Scan for the cell matching the given text and deliver its (x, y) coordinate at center. 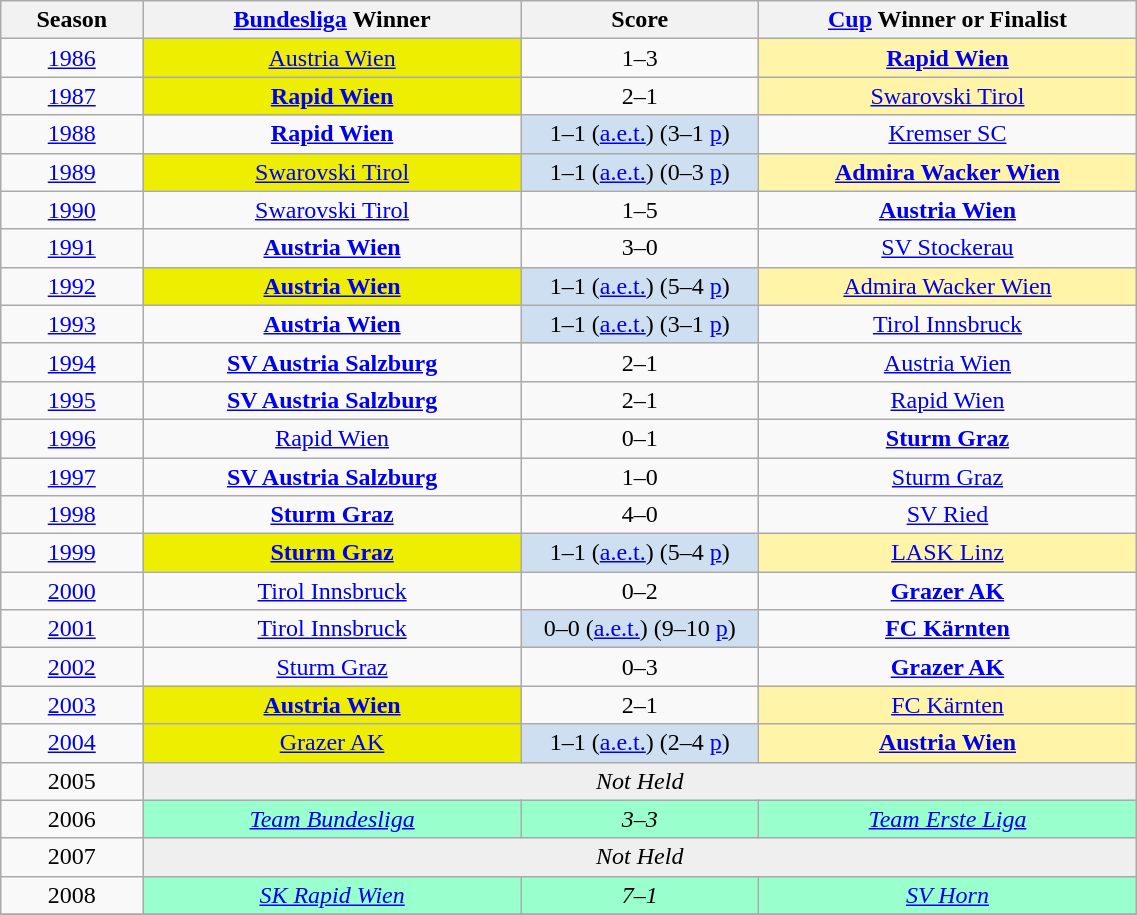
2002 (72, 667)
1989 (72, 172)
7–1 (640, 895)
0–2 (640, 591)
1–5 (640, 210)
1–0 (640, 477)
0–3 (640, 667)
Cup Winner or Finalist (948, 20)
1993 (72, 324)
Team Erste Liga (948, 819)
1987 (72, 96)
1990 (72, 210)
SK Rapid Wien (332, 895)
1988 (72, 134)
0–0 (a.e.t.) (9–10 p) (640, 629)
1994 (72, 362)
1986 (72, 58)
2007 (72, 857)
1–1 (a.e.t.) (0–3 p) (640, 172)
2006 (72, 819)
3–3 (640, 819)
2005 (72, 781)
Season (72, 20)
Team Bundesliga (332, 819)
2008 (72, 895)
2000 (72, 591)
4–0 (640, 515)
SV Stockerau (948, 248)
1995 (72, 400)
2001 (72, 629)
LASK Linz (948, 553)
1992 (72, 286)
1997 (72, 477)
2004 (72, 743)
1–3 (640, 58)
Kremser SC (948, 134)
0–1 (640, 438)
1–1 (a.e.t.) (2–4 p) (640, 743)
1998 (72, 515)
2003 (72, 705)
1999 (72, 553)
1996 (72, 438)
Bundesliga Winner (332, 20)
1991 (72, 248)
SV Ried (948, 515)
SV Horn (948, 895)
Score (640, 20)
3–0 (640, 248)
